Determine the (x, y) coordinate at the center of the cell enclosing the given text.  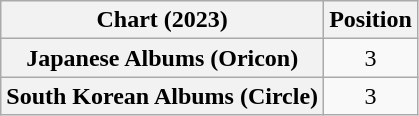
South Korean Albums (Circle) (162, 96)
Japanese Albums (Oricon) (162, 58)
Position (371, 20)
Chart (2023) (162, 20)
